Locate the cell with the specified text and output its (X, Y) center coordinate. 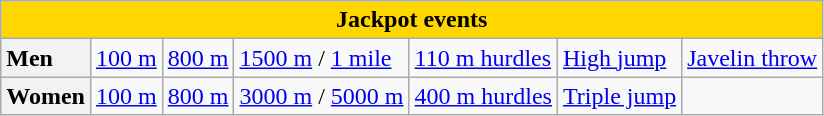
400 m hurdles (483, 96)
110 m hurdles (483, 58)
Jackpot events (412, 20)
Women (46, 96)
Javelin throw (752, 58)
Men (46, 58)
3000 m / 5000 m (322, 96)
Triple jump (619, 96)
1500 m / 1 mile (322, 58)
High jump (619, 58)
